Provide the (x, y) coordinate of the cell's center where the given text is located.  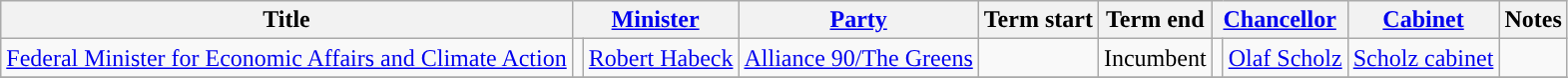
Scholz cabinet (1423, 58)
Robert Habeck (661, 58)
Term end (1155, 20)
Cabinet (1423, 20)
Party (858, 20)
Notes (1533, 20)
Minister (655, 20)
Alliance 90/The Greens (858, 58)
Olaf Scholz (1286, 58)
Chancellor (1280, 20)
Title (286, 20)
Term start (1038, 20)
Federal Minister for Economic Affairs and Climate Action (286, 58)
Incumbent (1155, 58)
